Extract the (X, Y) coordinate from the center of the cell holding the provided text.  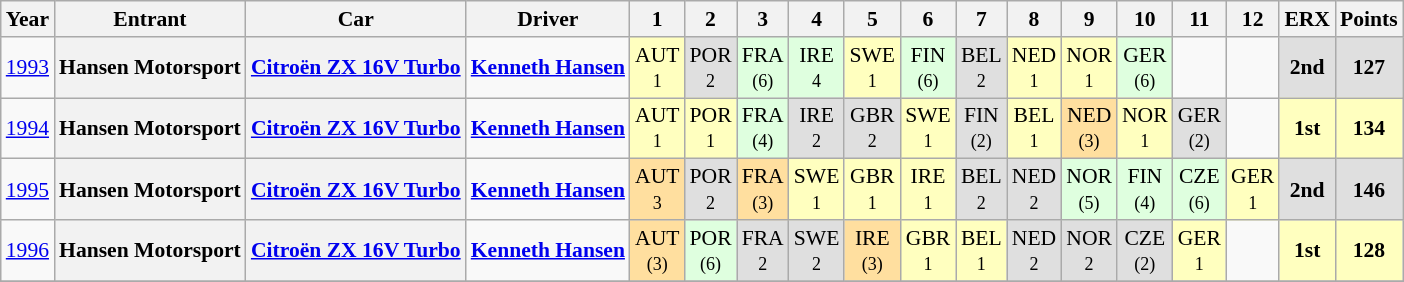
FRA(6) (763, 68)
4 (817, 19)
10 (1145, 19)
IRE1 (928, 190)
AUT(3) (657, 250)
1 (657, 19)
2 (710, 19)
1996 (28, 250)
GER(6) (1145, 68)
11 (1200, 19)
ERX (1307, 19)
IRE4 (817, 68)
IRE(3) (872, 250)
Year (28, 19)
Driver (548, 19)
3 (763, 19)
FRA(3) (763, 190)
7 (982, 19)
CZE(2) (1145, 250)
Car (356, 19)
NED1 (1034, 68)
128 (1369, 250)
NED(3) (1089, 128)
FIN(6) (928, 68)
FIN(4) (1145, 190)
NOR(5) (1089, 190)
Entrant (150, 19)
AUT3 (657, 190)
POR(6) (710, 250)
CZE(6) (1200, 190)
1993 (28, 68)
12 (1252, 19)
9 (1089, 19)
FRA2 (763, 250)
6 (928, 19)
GER(2) (1200, 128)
FIN(2) (982, 128)
134 (1369, 128)
127 (1369, 68)
Points (1369, 19)
GBR2 (872, 128)
8 (1034, 19)
NOR2 (1089, 250)
FRA(4) (763, 128)
5 (872, 19)
IRE2 (817, 128)
POR1 (710, 128)
1994 (28, 128)
SWE2 (817, 250)
1995 (28, 190)
146 (1369, 190)
